For the text-containing cell, return its midpoint in [X, Y] coordinate format. 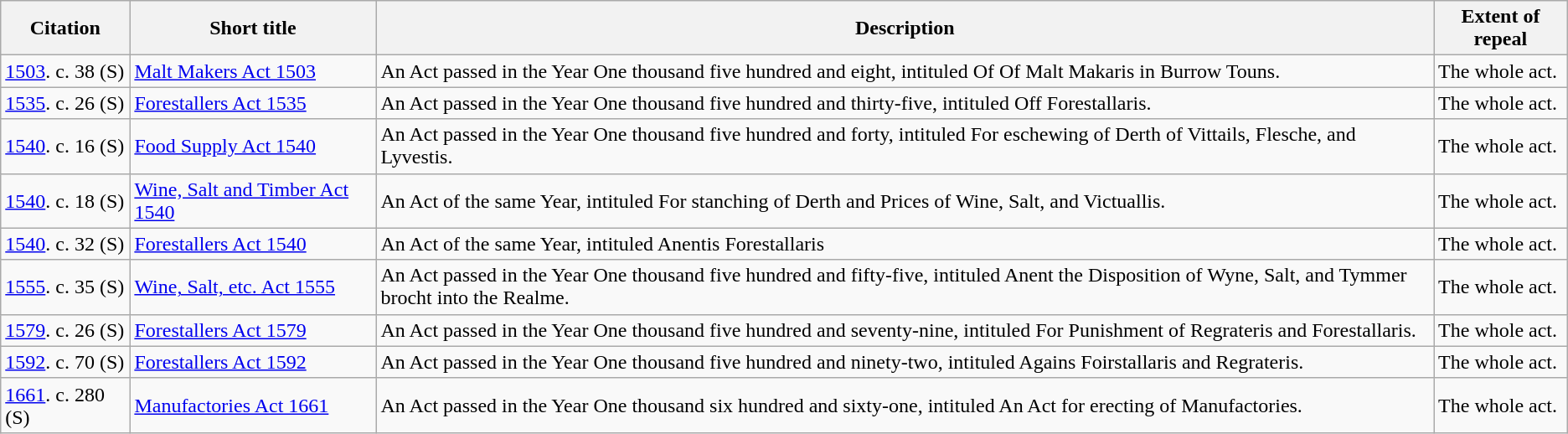
An Act passed in the Year One thousand five hundred and fifty-five, intituled Anent the Disposition of Wyne, Salt, and Tymmer brocht into the Realme. [905, 287]
1555. c. 35 (S) [65, 287]
1535. c. 26 (S) [65, 103]
Forestallers Act 1540 [253, 244]
1540. c. 16 (S) [65, 146]
Manufactories Act 1661 [253, 406]
Malt Makers Act 1503 [253, 71]
An Act passed in the Year One thousand six hundred and sixty-one, intituled An Act for erecting of Manufactories. [905, 406]
Wine, Salt, etc. Act 1555 [253, 287]
An Act of the same Year, intituled Anentis Forestallaris [905, 244]
An Act passed in the Year One thousand five hundred and seventy-nine, intituled For Punishment of Regrateris and Forestallaris. [905, 330]
An Act passed in the Year One thousand five hundred and eight, intituled Of Of Malt Makaris in Burrow Touns. [905, 71]
1503. c. 38 (S) [65, 71]
Description [905, 28]
1540. c. 32 (S) [65, 244]
Food Supply Act 1540 [253, 146]
1592. c. 70 (S) [65, 362]
Extent of repeal [1501, 28]
An Act of the same Year, intituled For stanching of Derth and Prices of Wine, Salt, and Victuallis. [905, 201]
Wine, Salt and Timber Act 1540 [253, 201]
Forestallers Act 1592 [253, 362]
1661. c. 280 (S) [65, 406]
Forestallers Act 1579 [253, 330]
An Act passed in the Year One thousand five hundred and forty, intituled For eschewing of Derth of Vittails, Flesche, and Lyvestis. [905, 146]
Short title [253, 28]
An Act passed in the Year One thousand five hundred and thirty-five, intituled Off Forestallaris. [905, 103]
Forestallers Act 1535 [253, 103]
An Act passed in the Year One thousand five hundred and ninety-two, intituled Agains Foirstallaris and Regrateris. [905, 362]
1540. c. 18 (S) [65, 201]
1579. c. 26 (S) [65, 330]
Citation [65, 28]
